Search for the cell housing the specified text and yield its (x, y) center coordinate. 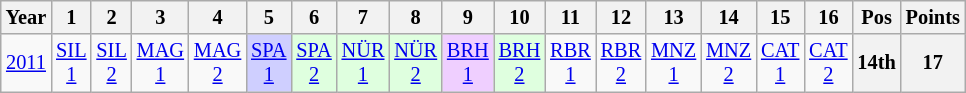
MNZ2 (728, 63)
8 (416, 17)
RBR2 (621, 63)
MNZ1 (674, 63)
4 (218, 17)
7 (364, 17)
16 (828, 17)
11 (570, 17)
SPA1 (268, 63)
5 (268, 17)
CAT1 (780, 63)
Pos (876, 17)
2 (111, 17)
14 (728, 17)
9 (468, 17)
BRH2 (520, 63)
Year (26, 17)
2011 (26, 63)
RBR1 (570, 63)
SPA2 (314, 63)
SIL2 (111, 63)
3 (160, 17)
15 (780, 17)
10 (520, 17)
CAT2 (828, 63)
MAG1 (160, 63)
17 (933, 63)
13 (674, 17)
NÜR2 (416, 63)
BRH1 (468, 63)
SIL1 (71, 63)
Points (933, 17)
14th (876, 63)
NÜR1 (364, 63)
6 (314, 17)
1 (71, 17)
12 (621, 17)
MAG2 (218, 63)
